Detect which cell encompasses the target text, then output its [x, y] center coordinate. 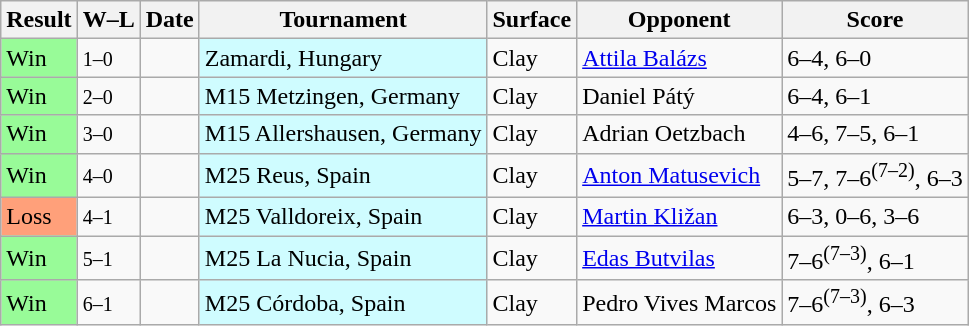
Tournament [343, 20]
M25 La Nucia, Spain [343, 258]
Edas Butvilas [680, 258]
Loss [39, 217]
M25 Reus, Spain [343, 176]
Surface [532, 20]
Pedro Vives Marcos [680, 302]
4–1 [108, 217]
7–6(7–3), 6–1 [875, 258]
3–0 [108, 134]
Anton Matusevich [680, 176]
4–6, 7–5, 6–1 [875, 134]
W–L [108, 20]
1–0 [108, 58]
Zamardi, Hungary [343, 58]
M25 Córdoba, Spain [343, 302]
6–4, 6–0 [875, 58]
M15 Allershausen, Germany [343, 134]
5–7, 7–6(7–2), 6–3 [875, 176]
Adrian Oetzbach [680, 134]
Martin Kližan [680, 217]
Date [170, 20]
6–4, 6–1 [875, 96]
4–0 [108, 176]
Attila Balázs [680, 58]
2–0 [108, 96]
M15 Metzingen, Germany [343, 96]
Daniel Pátý [680, 96]
Result [39, 20]
M25 Valldoreix, Spain [343, 217]
6–3, 0–6, 3–6 [875, 217]
5–1 [108, 258]
Score [875, 20]
7–6(7–3), 6–3 [875, 302]
6–1 [108, 302]
Opponent [680, 20]
